Return (x, y) of the center of cell containing provided text 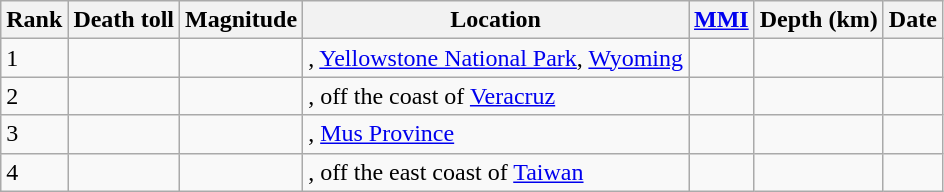
Depth (km) (818, 20)
Location (496, 20)
, Mus Province (496, 134)
1 (34, 58)
2 (34, 96)
, off the east coast of Taiwan (496, 172)
, Yellowstone National Park, Wyoming (496, 58)
3 (34, 134)
Date (912, 20)
4 (34, 172)
, off the coast of Veracruz (496, 96)
Rank (34, 20)
Magnitude (242, 20)
MMI (721, 20)
Death toll (124, 20)
